Extract the (X, Y) coordinate from the center of the cell holding the provided text.  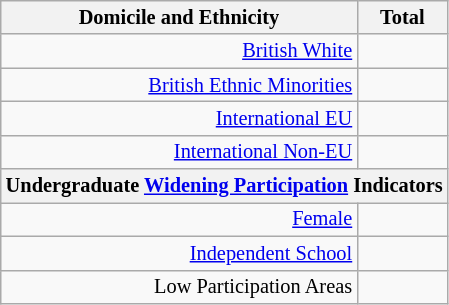
Total (402, 17)
Undergraduate Widening Participation Indicators (224, 186)
Domicile and Ethnicity (179, 17)
British Ethnic Minorities (179, 85)
Low Participation Areas (179, 287)
Independent School (179, 253)
British White (179, 51)
International Non-EU (179, 152)
Female (179, 219)
International EU (179, 118)
